Provide the [x, y] coordinate of the cell's center where the given text is located.  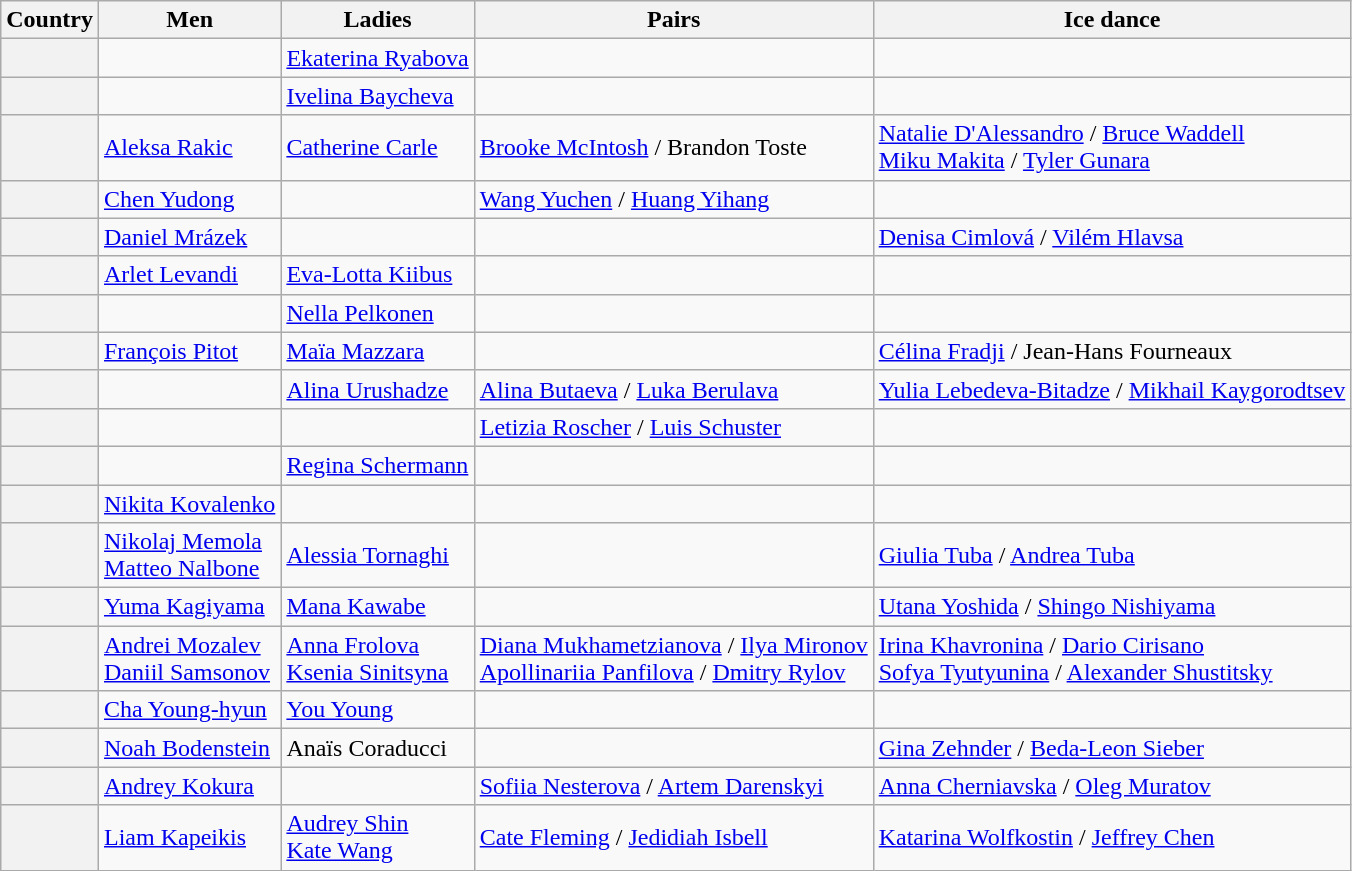
Cate Fleming / Jedidiah Isbell [674, 838]
Alessia Tornaghi [378, 556]
Anaïs Coraducci [378, 748]
Letizia Roscher / Luis Schuster [674, 427]
Katarina Wolfkostin / Jeffrey Chen [1112, 838]
Noah Bodenstein [189, 748]
Country [50, 20]
Aleksa Rakic [189, 148]
Anna Cherniavska / Oleg Muratov [1112, 786]
Catherine Carle [378, 148]
Pairs [674, 20]
Cha Young-hyun [189, 710]
Sofiia Nesterova / Artem Darenskyi [674, 786]
Alina Butaeva / Luka Berulava [674, 389]
Denisa Cimlová / Vilém Hlavsa [1112, 237]
Nella Pelkonen [378, 313]
Anna FrolovaKsenia Sinitsyna [378, 658]
Nikolaj MemolaMatteo Nalbone [189, 556]
Yuma Kagiyama [189, 607]
Eva-Lotta Kiibus [378, 275]
Andrei MozalevDaniil Samsonov [189, 658]
Utana Yoshida / Shingo Nishiyama [1112, 607]
Ekaterina Ryabova [378, 58]
Regina Schermann [378, 465]
Ladies [378, 20]
Audrey ShinKate Wang [378, 838]
Chen Yudong [189, 199]
Célina Fradji / Jean-Hans Fourneaux [1112, 351]
Wang Yuchen / Huang Yihang [674, 199]
Liam Kapeikis [189, 838]
Arlet Levandi [189, 275]
Giulia Tuba / Andrea Tuba [1112, 556]
Maïa Mazzara [378, 351]
Andrey Kokura [189, 786]
Irina Khavronina / Dario CirisanoSofya Tyutyunina / Alexander Shustitsky [1112, 658]
François Pitot [189, 351]
Men [189, 20]
Yulia Lebedeva-Bitadze / Mikhail Kaygorodtsev [1112, 389]
Gina Zehnder / Beda-Leon Sieber [1112, 748]
Alina Urushadze [378, 389]
Ivelina Baycheva [378, 96]
Diana Mukhametzianova / Ilya MironovApollinariia Panfilova / Dmitry Rylov [674, 658]
Daniel Mrázek [189, 237]
You Young [378, 710]
Natalie D'Alessandro / Bruce WaddellMiku Makita / Tyler Gunara [1112, 148]
Ice dance [1112, 20]
Nikita Kovalenko [189, 503]
Mana Kawabe [378, 607]
Brooke McIntosh / Brandon Toste [674, 148]
